Pinpoint the cell where the given text exists, returning its (X, Y) midpoint coordinate. 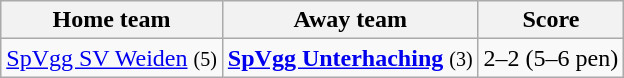
Home team (112, 20)
Away team (350, 20)
SpVgg SV Weiden (5) (112, 58)
2–2 (5–6 pen) (551, 58)
SpVgg Unterhaching (3) (350, 58)
Score (551, 20)
